Output the [X, Y] coordinate of the center of the cell containing the given text.  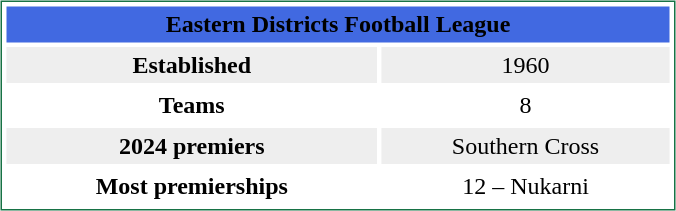
2024 premiers [192, 146]
8 [526, 106]
1960 [526, 65]
Teams [192, 106]
Established [192, 65]
12 – Nukarni [526, 186]
Most premierships [192, 186]
Eastern Districts Football League [338, 24]
Southern Cross [526, 146]
